Find where the given text appears and provide that cell's center as (X, Y) coordinate. 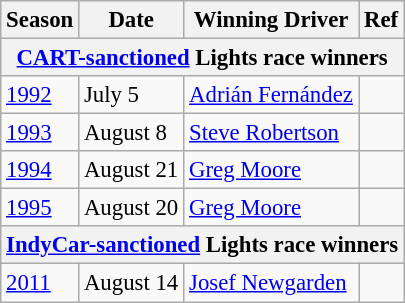
Ref (382, 20)
1993 (40, 133)
1992 (40, 95)
August 20 (132, 208)
August 21 (132, 170)
Josef Newgarden (272, 283)
July 5 (132, 95)
August 8 (132, 133)
1994 (40, 170)
CART-sanctioned Lights race winners (202, 58)
Winning Driver (272, 20)
Season (40, 20)
Adrián Fernández (272, 95)
Steve Robertson (272, 133)
August 14 (132, 283)
Date (132, 20)
IndyCar-sanctioned Lights race winners (202, 245)
2011 (40, 283)
1995 (40, 208)
